Find where the given text appears and provide that cell's center as (X, Y) coordinate. 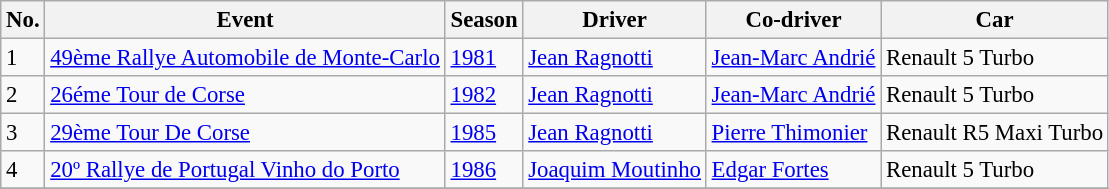
26éme Tour de Corse (245, 95)
Co-driver (793, 20)
Season (484, 20)
1985 (484, 133)
49ème Rallye Automobile de Monte-Carlo (245, 58)
2 (23, 95)
Renault R5 Maxi Turbo (995, 133)
20º Rallye de Portugal Vinho do Porto (245, 170)
1 (23, 58)
1981 (484, 58)
Driver (614, 20)
4 (23, 170)
1986 (484, 170)
1982 (484, 95)
Car (995, 20)
Joaquim Moutinho (614, 170)
3 (23, 133)
29ème Tour De Corse (245, 133)
Pierre Thimonier (793, 133)
No. (23, 20)
Event (245, 20)
Edgar Fortes (793, 170)
